Determine the (X, Y) coordinate at the center of the cell enclosing the given text.  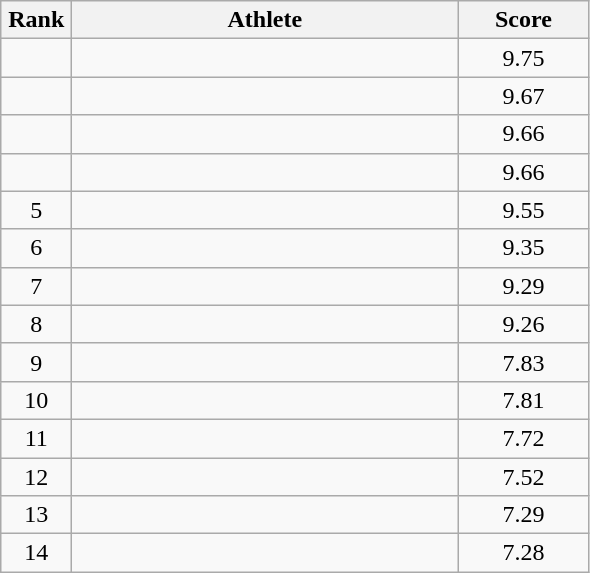
10 (36, 400)
7.28 (524, 553)
7 (36, 286)
9.55 (524, 210)
9 (36, 362)
7.29 (524, 515)
Score (524, 20)
7.83 (524, 362)
12 (36, 477)
8 (36, 324)
11 (36, 438)
9.26 (524, 324)
9.67 (524, 96)
14 (36, 553)
13 (36, 515)
7.72 (524, 438)
5 (36, 210)
7.52 (524, 477)
9.29 (524, 286)
9.75 (524, 58)
6 (36, 248)
Athlete (265, 20)
9.35 (524, 248)
7.81 (524, 400)
Rank (36, 20)
